From the cell containing the given text, extract its center point as [X, Y] coordinate. 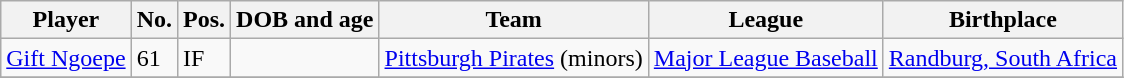
Pittsburgh Pirates (minors) [514, 58]
Team [514, 20]
League [766, 20]
Gift Ngoepe [66, 58]
Player [66, 20]
Major League Baseball [766, 58]
Randburg, South Africa [1002, 58]
Pos. [204, 20]
DOB and age [305, 20]
No. [154, 20]
61 [154, 58]
IF [204, 58]
Birthplace [1002, 20]
